Search for the cell housing the specified text and yield its (x, y) center coordinate. 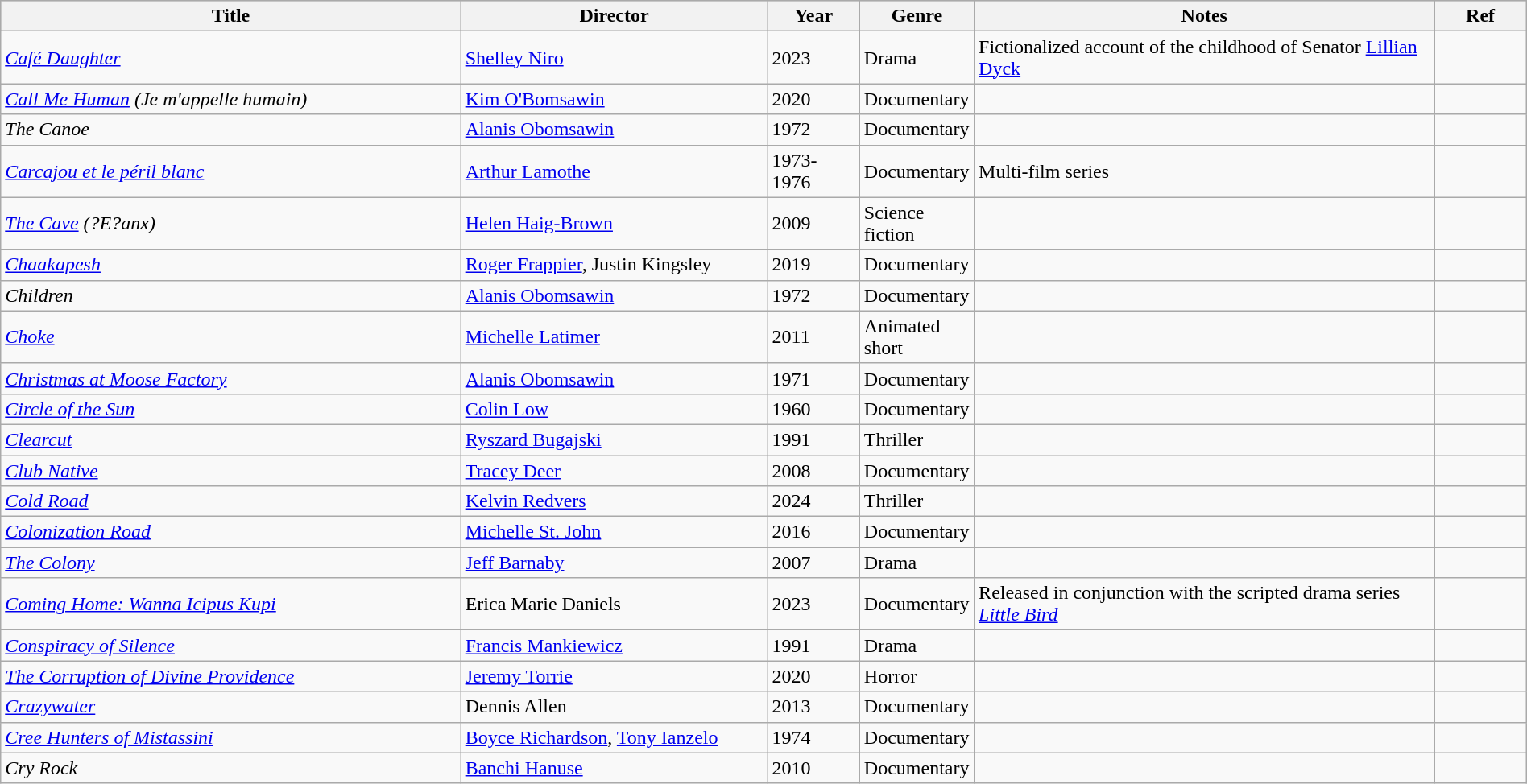
Clearcut (230, 439)
Crazywater (230, 707)
Circle of the Sun (230, 409)
Dennis Allen (614, 707)
The Canoe (230, 130)
Cree Hunters of Mistassini (230, 737)
Director (614, 16)
Year (813, 16)
Erica Marie Daniels (614, 604)
Boyce Richardson, Tony Ianzelo (614, 737)
1974 (813, 737)
2008 (813, 471)
Cry Rock (230, 768)
Multi-film series (1205, 171)
Michelle St. John (614, 532)
The Corruption of Divine Providence (230, 676)
Cold Road (230, 501)
1971 (813, 378)
Animated short (917, 336)
Science fiction (917, 224)
1960 (813, 409)
2007 (813, 563)
Ref (1480, 16)
Released in conjunction with the scripted drama series Little Bird (1205, 604)
Francis Mankiewicz (614, 646)
2019 (813, 265)
Fictionalized account of the childhood of Senator Lillian Dyck (1205, 58)
Notes (1205, 16)
Horror (917, 676)
Banchi Hanuse (614, 768)
Colonization Road (230, 532)
Coming Home: Wanna Icipus Kupi (230, 604)
Roger Frappier, Justin Kingsley (614, 265)
2013 (813, 707)
Genre (917, 16)
2016 (813, 532)
Chaakapesh (230, 265)
Kelvin Redvers (614, 501)
Arthur Lamothe (614, 171)
Kim O'Bomsawin (614, 99)
Call Me Human (Je m'appelle humain) (230, 99)
Jeff Barnaby (614, 563)
Carcajou et le péril blanc (230, 171)
2009 (813, 224)
Children (230, 295)
2024 (813, 501)
Title (230, 16)
Ryszard Bugajski (614, 439)
1973-1976 (813, 171)
Conspiracy of Silence (230, 646)
Café Daughter (230, 58)
Club Native (230, 471)
The Colony (230, 563)
Tracey Deer (614, 471)
2010 (813, 768)
2011 (813, 336)
Helen Haig-Brown (614, 224)
Michelle Latimer (614, 336)
Jeremy Torrie (614, 676)
Choke (230, 336)
The Cave (?E?anx) (230, 224)
Shelley Niro (614, 58)
Colin Low (614, 409)
Christmas at Moose Factory (230, 378)
